Scan for the cell matching the given text and deliver its (X, Y) coordinate at center. 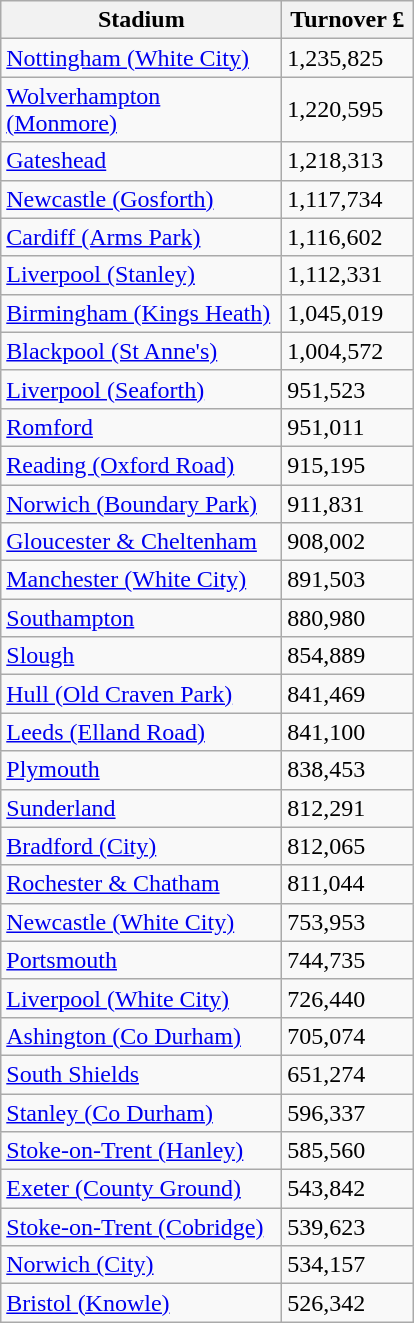
Nottingham (White City) (142, 58)
1,218,313 (348, 161)
Leeds (Elland Road) (142, 732)
Exeter (County Ground) (142, 1189)
841,469 (348, 694)
1,117,734 (348, 199)
Plymouth (142, 770)
Slough (142, 656)
812,065 (348, 846)
South Shields (142, 1074)
908,002 (348, 542)
Liverpool (Stanley) (142, 275)
Stanley (Co Durham) (142, 1113)
Southampton (142, 618)
Rochester & Chatham (142, 884)
812,291 (348, 808)
838,453 (348, 770)
596,337 (348, 1113)
Turnover £ (348, 20)
Newcastle (White City) (142, 922)
841,100 (348, 732)
Ashington (Co Durham) (142, 1036)
744,735 (348, 960)
Liverpool (Seaforth) (142, 389)
Bradford (City) (142, 846)
1,116,602 (348, 237)
880,980 (348, 618)
Romford (142, 427)
951,011 (348, 427)
1,220,595 (348, 110)
Hull (Old Craven Park) (142, 694)
1,004,572 (348, 351)
Gloucester & Cheltenham (142, 542)
Norwich (City) (142, 1265)
Stoke-on-Trent (Hanley) (142, 1151)
811,044 (348, 884)
526,342 (348, 1303)
Newcastle (Gosforth) (142, 199)
726,440 (348, 998)
Birmingham (Kings Heath) (142, 313)
1,235,825 (348, 58)
911,831 (348, 503)
705,074 (348, 1036)
651,274 (348, 1074)
Bristol (Knowle) (142, 1303)
1,045,019 (348, 313)
Stadium (142, 20)
585,560 (348, 1151)
Gateshead (142, 161)
Wolverhampton (Monmore) (142, 110)
Cardiff (Arms Park) (142, 237)
Stoke-on-Trent (Cobridge) (142, 1227)
Norwich (Boundary Park) (142, 503)
Liverpool (White City) (142, 998)
543,842 (348, 1189)
539,623 (348, 1227)
Reading (Oxford Road) (142, 465)
891,503 (348, 580)
915,195 (348, 465)
Manchester (White City) (142, 580)
534,157 (348, 1265)
951,523 (348, 389)
Sunderland (142, 808)
1,112,331 (348, 275)
854,889 (348, 656)
753,953 (348, 922)
Blackpool (St Anne's) (142, 351)
Portsmouth (142, 960)
